Scan for the cell matching the given text and deliver its (x, y) coordinate at center. 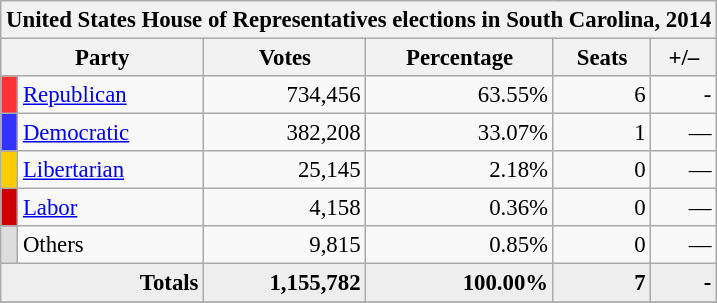
25,145 (285, 170)
Party (102, 58)
Votes (285, 58)
1,155,782 (285, 283)
63.55% (460, 95)
+/– (684, 58)
734,456 (285, 95)
9,815 (285, 245)
4,158 (285, 208)
1 (602, 133)
Labor (111, 208)
7 (602, 283)
Republican (111, 95)
Others (111, 245)
Totals (102, 283)
Percentage (460, 58)
0.36% (460, 208)
0.85% (460, 245)
382,208 (285, 133)
100.00% (460, 283)
United States House of Representatives elections in South Carolina, 2014 (359, 20)
Democratic (111, 133)
6 (602, 95)
33.07% (460, 133)
Seats (602, 58)
Libertarian (111, 170)
2.18% (460, 170)
